Identify which cell holds the provided text, then report its (x, y) central coordinate. 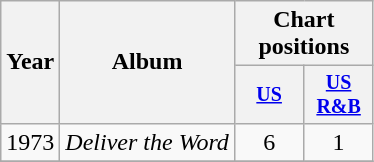
6 (268, 142)
Chart positions (304, 34)
1 (338, 142)
Deliver the Word (148, 142)
US (268, 94)
USR&B (338, 94)
Year (30, 62)
Album (148, 62)
1973 (30, 142)
